Scan for the cell matching the given text and deliver its (X, Y) coordinate at center. 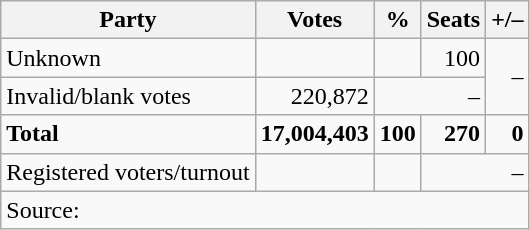
220,872 (314, 96)
% (398, 20)
Source: (265, 210)
Unknown (128, 58)
Votes (314, 20)
Registered voters/turnout (128, 172)
Invalid/blank votes (128, 96)
17,004,403 (314, 134)
Seats (453, 20)
270 (453, 134)
Party (128, 20)
0 (508, 134)
Total (128, 134)
+/– (508, 20)
